Provide the [x, y] coordinate of the cell's center where the given text is located.  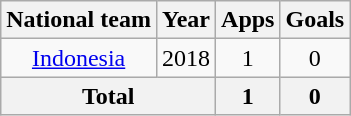
Total [108, 96]
Indonesia [79, 58]
National team [79, 20]
Goals [315, 20]
Apps [248, 20]
Year [186, 20]
2018 [186, 58]
